Determine the [X, Y] coordinate at the center of the cell enclosing the given text.  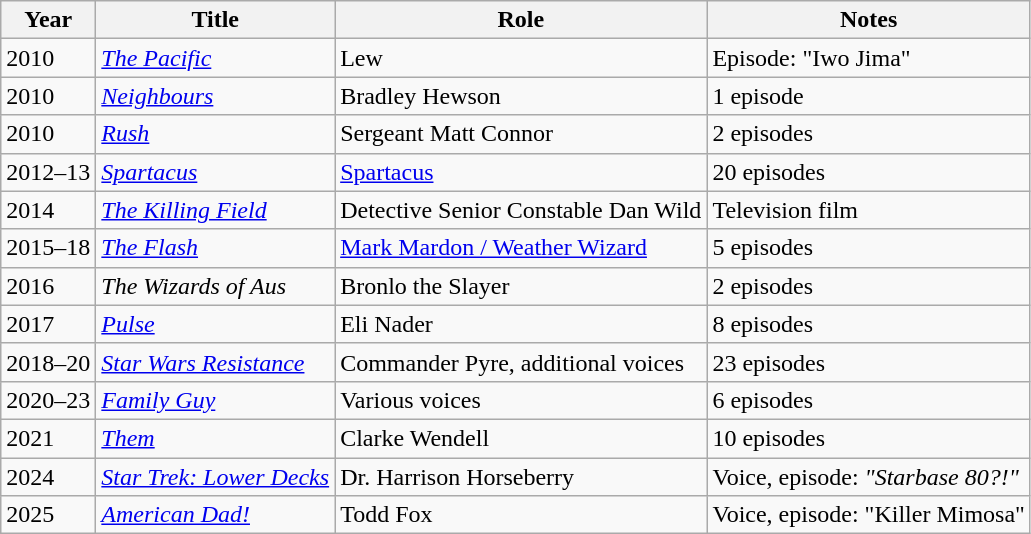
2015–18 [48, 248]
23 episodes [869, 362]
Rush [216, 134]
The Wizards of Aus [216, 286]
5 episodes [869, 248]
Todd Fox [521, 515]
Eli Nader [521, 324]
Television film [869, 210]
Bronlo the Slayer [521, 286]
The Killing Field [216, 210]
2020–23 [48, 400]
2016 [48, 286]
Star Trek: Lower Decks [216, 477]
2014 [48, 210]
The Pacific [216, 58]
Bradley Hewson [521, 96]
Mark Mardon / Weather Wizard [521, 248]
Voice, episode: "Killer Mimosa" [869, 515]
Notes [869, 20]
Family Guy [216, 400]
The Flash [216, 248]
10 episodes [869, 438]
Various voices [521, 400]
Sergeant Matt Connor [521, 134]
Pulse [216, 324]
Role [521, 20]
2024 [48, 477]
6 episodes [869, 400]
Dr. Harrison Horseberry [521, 477]
Detective Senior Constable Dan Wild [521, 210]
8 episodes [869, 324]
2012–13 [48, 172]
Clarke Wendell [521, 438]
Lew [521, 58]
Episode: "Iwo Jima" [869, 58]
2025 [48, 515]
2021 [48, 438]
American Dad! [216, 515]
Them [216, 438]
Year [48, 20]
2018–20 [48, 362]
1 episode [869, 96]
Star Wars Resistance [216, 362]
2017 [48, 324]
Title [216, 20]
Neighbours [216, 96]
Voice, episode: "Starbase 80?!" [869, 477]
Commander Pyre, additional voices [521, 362]
20 episodes [869, 172]
